Output the (x, y) coordinate of the center of the cell containing the given text.  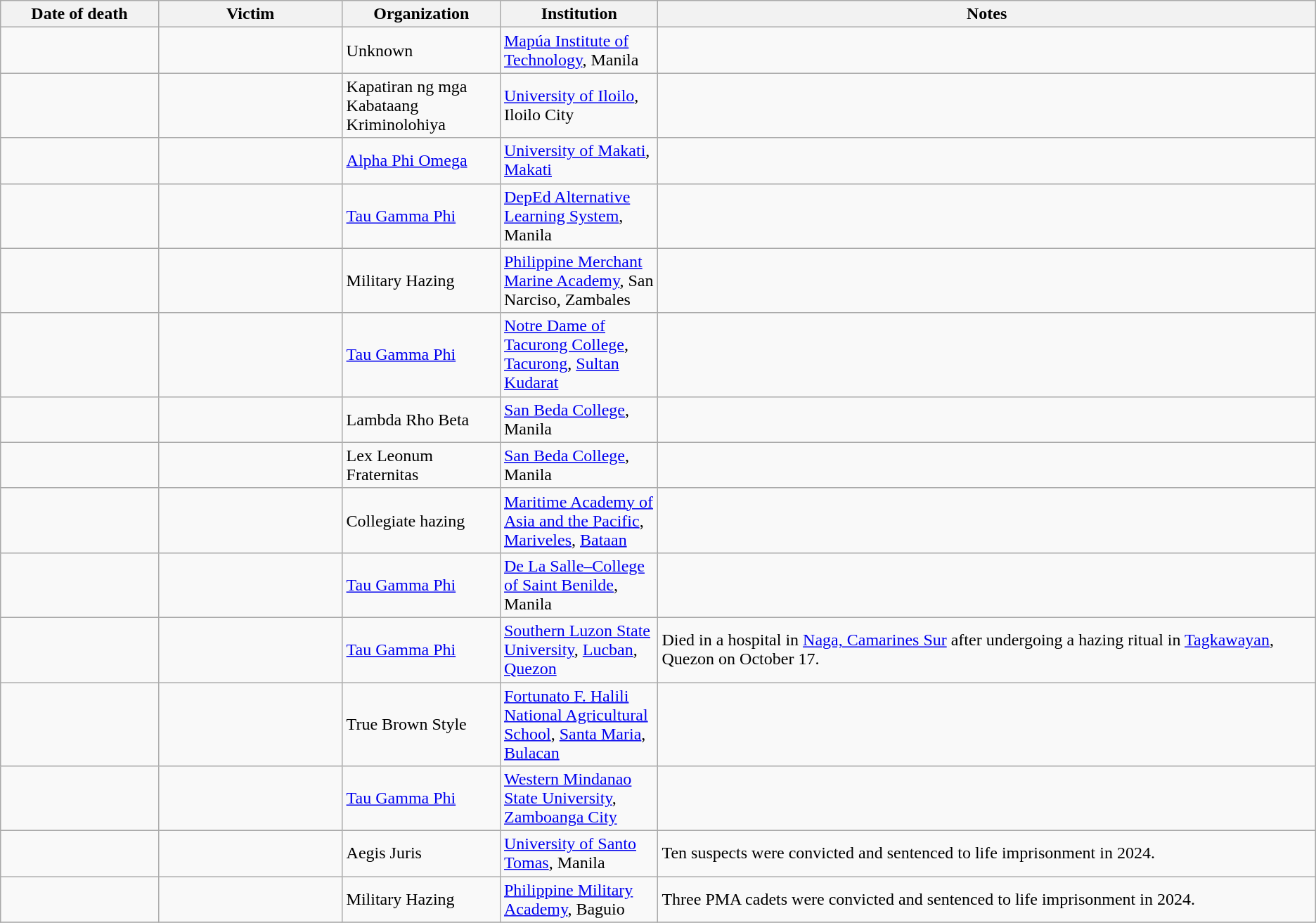
Aegis Juris (421, 853)
Maritime Academy of Asia and the Pacific, Mariveles, Bataan (579, 520)
Died in a hospital in Naga, Camarines Sur after undergoing a hazing ritual in Tagkawayan, Quezon on October 17. (987, 650)
Southern Luzon State University, Lucban, Quezon (579, 650)
University of Iloilo, Iloilo City (579, 105)
Collegiate hazing (421, 520)
Kapatiran ng mga Kabataang Kriminolohiya (421, 105)
Notes (987, 14)
Institution (579, 14)
Ten suspects were convicted and sentenced to life imprisonment in 2024. (987, 853)
Lambda Rho Beta (421, 419)
Victim (250, 14)
Lex Leonum Fraternitas (421, 465)
DepEd Alternative Learning System, Manila (579, 216)
Unknown (421, 51)
Philippine Merchant Marine Academy, San Narciso, Zambales (579, 280)
Organization (421, 14)
True Brown Style (421, 724)
Date of death (79, 14)
Alpha Phi Omega (421, 160)
Philippine Military Academy, Baguio (579, 900)
Western Mindanao State University, Zamboanga City (579, 799)
De La Salle–College of Saint Benilde, Manila (579, 585)
University of Santo Tomas, Manila (579, 853)
University of Makati, Makati (579, 160)
Three PMA cadets were convicted and sentenced to life imprisonment in 2024. (987, 900)
Mapúa Institute of Technology, Manila (579, 51)
Notre Dame of Tacurong College, Tacurong, Sultan Kudarat (579, 354)
Fortunato F. Halili National Agricultural School, Santa Maria, Bulacan (579, 724)
